Output the [x, y] coordinate of the center of the cell containing the given text.  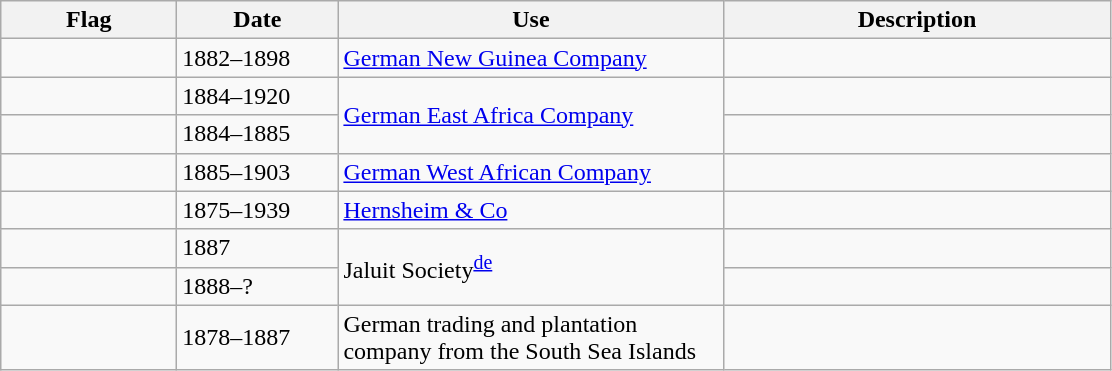
German New Guinea Company [531, 58]
German East Africa Company [531, 115]
Use [531, 20]
Flag [89, 20]
German West African Company [531, 172]
Description [917, 20]
Hernsheim & Co [531, 210]
1882–1898 [258, 58]
German trading and plantation company from the South Sea Islands [531, 338]
Date [258, 20]
1887 [258, 248]
1884–1885 [258, 134]
1888–? [258, 286]
Jaluit Societyde [531, 267]
1885–1903 [258, 172]
1875–1939 [258, 210]
1878–1887 [258, 338]
1884–1920 [258, 96]
